Scan for the cell matching the given text and deliver its [x, y] coordinate at center. 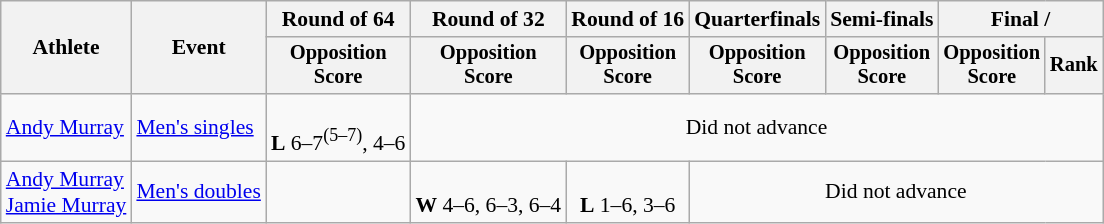
Andy Murray [66, 128]
Semi-finals [882, 19]
Round of 16 [628, 19]
Quarterfinals [757, 19]
L 6–7(5–7), 4–6 [338, 128]
W 4–6, 6–3, 6–4 [488, 192]
Men's singles [198, 128]
Final / [1020, 19]
Men's doubles [198, 192]
Athlete [66, 48]
Round of 64 [338, 19]
Andy MurrayJamie Murray [66, 192]
Round of 32 [488, 19]
L 1–6, 3–6 [628, 192]
Event [198, 48]
Rank [1074, 66]
